Pinpoint the cell where the given text exists, returning its (X, Y) midpoint coordinate. 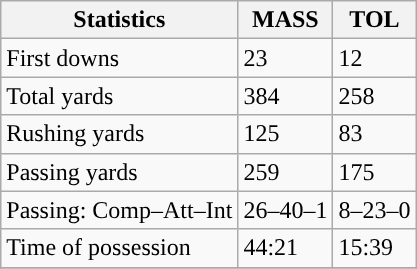
26–40–1 (286, 210)
MASS (286, 20)
Statistics (120, 20)
44:21 (286, 248)
83 (374, 134)
15:39 (374, 248)
Time of possession (120, 248)
Passing yards (120, 172)
125 (286, 134)
Rushing yards (120, 134)
Total yards (120, 96)
23 (286, 58)
First downs (120, 58)
259 (286, 172)
258 (374, 96)
8–23–0 (374, 210)
384 (286, 96)
12 (374, 58)
175 (374, 172)
TOL (374, 20)
Passing: Comp–Att–Int (120, 210)
